For the text-containing cell, return its midpoint in [x, y] coordinate format. 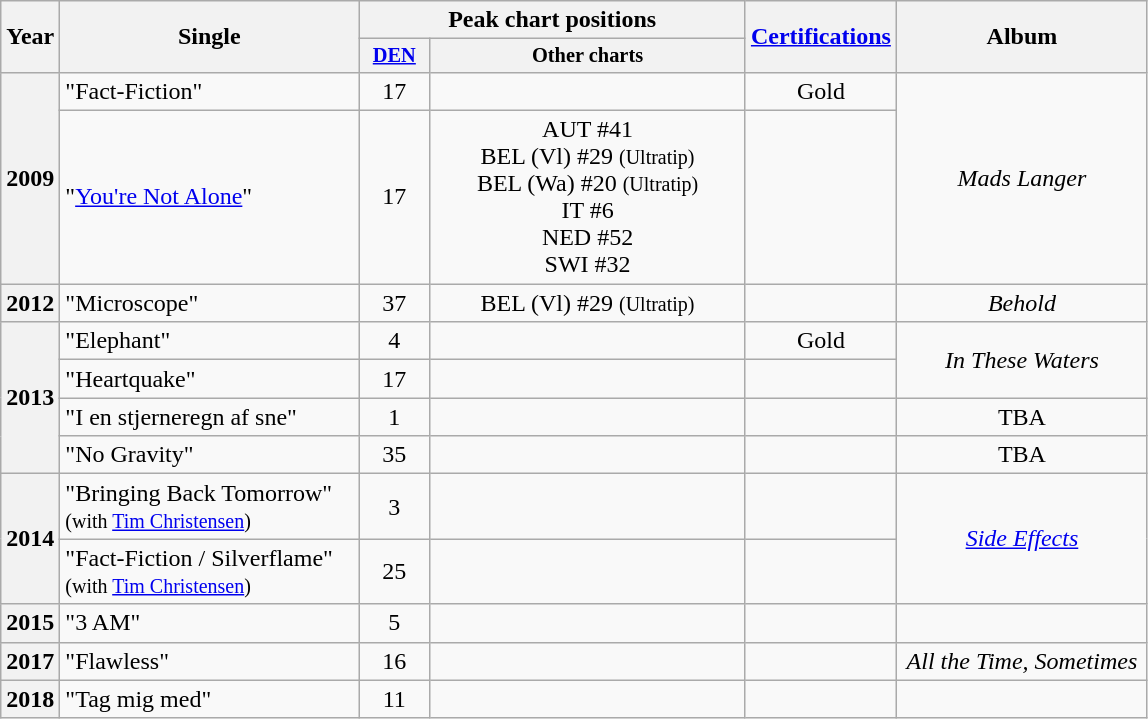
"Tag mig med" [210, 699]
"No Gravity" [210, 455]
All the Time, Sometimes [1022, 661]
25 [394, 572]
BEL (Vl) #29 (Ultratip) [588, 303]
"Microscope" [210, 303]
Side Effects [1022, 539]
"Elephant" [210, 341]
37 [394, 303]
Other charts [588, 56]
1 [394, 417]
11 [394, 699]
"Bringing Back Tomorrow"(with Tim Christensen) [210, 506]
2014 [30, 539]
3 [394, 506]
Peak chart positions [552, 20]
35 [394, 455]
"You're Not Alone" [210, 198]
Album [1022, 37]
Year [30, 37]
2012 [30, 303]
Mads Langer [1022, 178]
DEN [394, 56]
In These Waters [1022, 360]
2017 [30, 661]
"Fact-Fiction" [210, 91]
AUT #41 BEL (Vl) #29 (Ultratip) BEL (Wa) #20 (Ultratip) IT #6 NED #52 SWI #32 [588, 198]
"I en stjerneregn af sne" [210, 417]
Behold [1022, 303]
2013 [30, 398]
16 [394, 661]
"Flawless" [210, 661]
5 [394, 623]
"Heartquake" [210, 379]
2009 [30, 178]
Certifications [820, 37]
4 [394, 341]
"Fact-Fiction / Silverflame"(with Tim Christensen) [210, 572]
2015 [30, 623]
"3 AM" [210, 623]
Single [210, 37]
2018 [30, 699]
